Search for the cell housing the specified text and yield its (x, y) center coordinate. 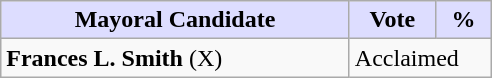
Acclaimed (420, 58)
Vote (392, 20)
% (463, 20)
Mayoral Candidate (176, 20)
Frances L. Smith (X) (176, 58)
